Search for the cell housing the specified text and yield its [x, y] center coordinate. 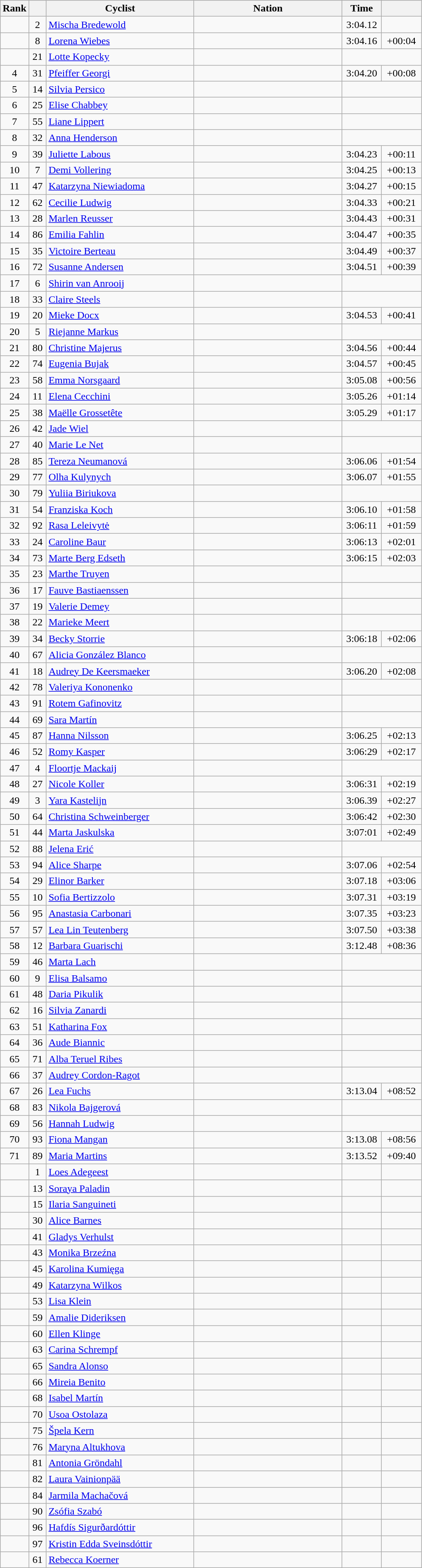
Tereza Neumanová [120, 461]
+08:52 [402, 1091]
3:07.06 [362, 865]
+02:01 [402, 542]
+02:08 [402, 671]
93 [37, 1140]
3:04.53 [362, 315]
+00:45 [402, 364]
Lea Fuchs [120, 1091]
3:06.25 [362, 736]
Marte Berg Edseth [120, 558]
3:04.27 [362, 186]
3:07.35 [362, 913]
Alice Sharpe [120, 865]
+00:41 [402, 315]
Ilaria Sanguineti [120, 1204]
85 [37, 461]
75 [37, 1430]
Yuliia Biriukova [120, 493]
+01:54 [402, 461]
+03:19 [402, 897]
Lotte Kopecky [120, 57]
3:04.57 [362, 364]
79 [37, 493]
74 [37, 364]
Elise Chabbey [120, 105]
+09:40 [402, 1156]
+00:08 [402, 73]
97 [37, 1544]
Amalie Dideriksen [120, 1317]
+08:36 [402, 946]
50 [14, 816]
Liane Lippert [120, 121]
3:07.31 [362, 897]
Anna Henderson [120, 138]
Maëlle Grossetête [120, 412]
+02:27 [402, 800]
Olha Kulynych [120, 477]
Nicole Koller [120, 784]
Emilia Fahlin [120, 235]
Victoire Berteau [120, 251]
Aude Biannic [120, 1043]
Rasa Leleivytė [120, 526]
Sara Martín [120, 720]
+01:58 [402, 510]
Ellen Klinge [120, 1334]
Becky Storrie [120, 639]
Barbara Guarischi [120, 946]
Eugenia Bujak [120, 364]
Cecilie Ludwig [120, 203]
Marie Le Net [120, 445]
3:06:29 [362, 752]
Sandra Alonso [120, 1366]
Katharina Fox [120, 1027]
+03:38 [402, 929]
Anastasia Carbonari [120, 913]
82 [37, 1479]
3:04.51 [362, 267]
Lorena Wiebes [120, 41]
3:12.48 [362, 946]
87 [37, 736]
+02:30 [402, 816]
Hannah Ludwig [120, 1123]
76 [37, 1447]
2 [37, 25]
91 [37, 703]
Nikola Bajgerová [120, 1107]
3:06:18 [362, 639]
77 [37, 477]
83 [37, 1107]
3 [37, 800]
Silvia Zanardi [120, 1011]
Loes Adegeest [120, 1172]
+03:23 [402, 913]
+01:55 [402, 477]
Cyclist [120, 8]
Rotem Gafinovitz [120, 703]
Mischa Bredewold [120, 25]
72 [37, 267]
+03:06 [402, 881]
Claire Steels [120, 299]
3:07:01 [362, 833]
Fiona Mangan [120, 1140]
3:06.06 [362, 461]
Rank [14, 8]
3:04.33 [362, 203]
84 [37, 1495]
Sofia Bertizzolo [120, 897]
Hafdís Sigurðardóttir [120, 1528]
Fauve Bastiaenssen [120, 590]
78 [37, 687]
Valeriya Kononenko [120, 687]
3:04.12 [362, 25]
Riejanne Markus [120, 332]
3:04.25 [362, 170]
95 [37, 913]
Audrey De Keersmaeker [120, 671]
Monika Brzeźna [120, 1253]
3:04.47 [362, 235]
Jarmila Machačová [120, 1495]
3:06:11 [362, 526]
Demi Vollering [120, 170]
Emma Norsgaard [120, 380]
Christina Schweinberger [120, 816]
Katarzyna Wilkos [120, 1285]
+00:37 [402, 251]
+00:21 [402, 203]
3:04.20 [362, 73]
90 [37, 1512]
Silvia Persico [120, 89]
Susanne Andersen [120, 267]
3:06.10 [362, 510]
Caroline Baur [120, 542]
81 [37, 1463]
Maria Martins [120, 1156]
3:06:31 [362, 784]
Kristin Edda Sveinsdóttir [120, 1544]
Rebecca Koerner [120, 1560]
92 [37, 526]
+00:15 [402, 186]
3:05.08 [362, 380]
3:04.23 [362, 154]
+01:17 [402, 412]
+02:19 [402, 784]
3:06:42 [362, 816]
3:04.16 [362, 41]
Laura Vainionpää [120, 1479]
Maryna Altukhova [120, 1447]
Alice Barnes [120, 1220]
Daria Pikulik [120, 994]
Karolina Kumięga [120, 1269]
Elena Cecchini [120, 396]
Franziska Koch [120, 510]
Yara Kastelijn [120, 800]
Marieke Meert [120, 622]
Alicia González Blanco [120, 655]
Mieke Docx [120, 315]
73 [37, 558]
3:13.04 [362, 1091]
+02:13 [402, 736]
Usoa Ostolaza [120, 1414]
+08:56 [402, 1140]
+02:03 [402, 558]
Katarzyna Niewiadoma [120, 186]
+00:11 [402, 154]
+02:06 [402, 639]
Pfeiffer Georgi [120, 73]
Audrey Cordon-Ragot [120, 1075]
3:05.26 [362, 396]
+02:54 [402, 865]
Alba Teruel Ribes [120, 1059]
3:06.07 [362, 477]
+00:35 [402, 235]
+00:44 [402, 348]
1 [37, 1172]
+00:56 [402, 380]
3:05.29 [362, 412]
Soraya Paladin [120, 1188]
96 [37, 1528]
Lisa Klein [120, 1301]
3:06:15 [362, 558]
+00:39 [402, 267]
Marthe Truyen [120, 574]
Christine Majerus [120, 348]
3:04.43 [362, 219]
+01:59 [402, 526]
Romy Kasper [120, 752]
94 [37, 865]
Juliette Labous [120, 154]
3:13.52 [362, 1156]
88 [37, 849]
Floortje Mackaij [120, 768]
Jade Wiel [120, 428]
+02:17 [402, 752]
Mireia Benito [120, 1382]
Antonia Gröndahl [120, 1463]
3:06:13 [362, 542]
Špela Kern [120, 1430]
+00:13 [402, 170]
+01:14 [402, 396]
Shirin van Anrooij [120, 283]
80 [37, 348]
3:13.08 [362, 1140]
Time [362, 8]
Nation [268, 8]
+00:04 [402, 41]
Gladys Verhulst [120, 1237]
Valerie Demey [120, 606]
Elisa Balsamo [120, 978]
Zsófia Szabó [120, 1512]
89 [37, 1156]
3:07.18 [362, 881]
+00:31 [402, 219]
Jelena Erić [120, 849]
Carina Schrempf [120, 1350]
86 [37, 235]
3:04.49 [362, 251]
3:04.56 [362, 348]
Lea Lin Teutenberg [120, 929]
Marta Jaskulska [120, 833]
3:07.50 [362, 929]
Marta Lach [120, 962]
+02:49 [402, 833]
Elinor Barker [120, 881]
Marlen Reusser [120, 219]
Hanna Nilsson [120, 736]
Isabel Martín [120, 1398]
3:06.39 [362, 800]
3:06.20 [362, 671]
